Search for the cell housing the specified text and yield its [X, Y] center coordinate. 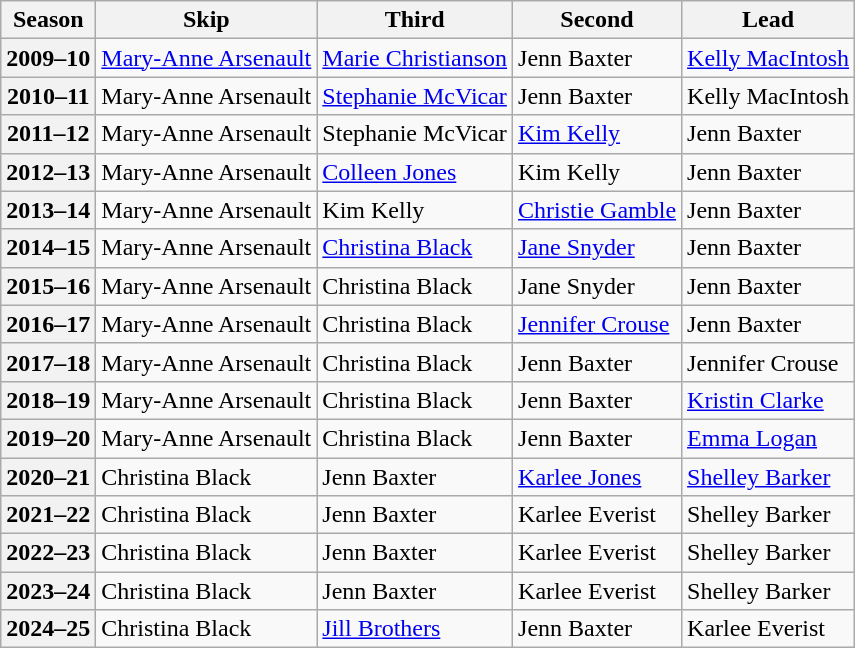
2020–21 [48, 477]
2024–25 [48, 629]
2022–23 [48, 553]
Emma Logan [768, 438]
2016–17 [48, 324]
2011–12 [48, 134]
Karlee Jones [598, 477]
Christie Gamble [598, 210]
2013–14 [48, 210]
2015–16 [48, 286]
Colleen Jones [415, 172]
Skip [206, 20]
Third [415, 20]
2018–19 [48, 400]
2009–10 [48, 58]
2012–13 [48, 172]
2014–15 [48, 248]
Season [48, 20]
2023–24 [48, 591]
2010–11 [48, 96]
Second [598, 20]
Kristin Clarke [768, 400]
Marie Christianson [415, 58]
Jill Brothers [415, 629]
2017–18 [48, 362]
2021–22 [48, 515]
2019–20 [48, 438]
Lead [768, 20]
